Pinpoint the cell where the given text exists, returning its [X, Y] midpoint coordinate. 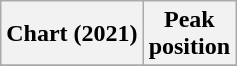
Chart (2021) [72, 34]
Peakposition [189, 34]
